Extract the [x, y] coordinate from the center of the cell holding the provided text.  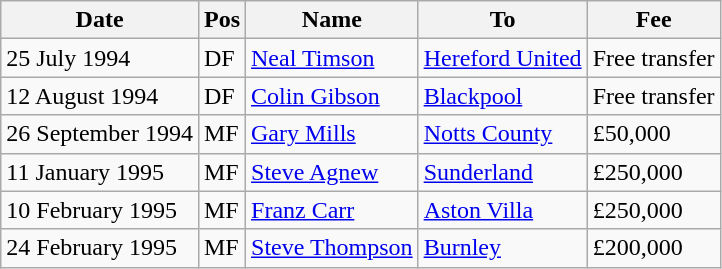
Blackpool [502, 96]
Gary Mills [332, 134]
Neal Timson [332, 58]
10 February 1995 [100, 210]
Aston Villa [502, 210]
Notts County [502, 134]
Burnley [502, 248]
£50,000 [654, 134]
11 January 1995 [100, 172]
£200,000 [654, 248]
12 August 1994 [100, 96]
Steve Thompson [332, 248]
Sunderland [502, 172]
Fee [654, 20]
Date [100, 20]
Hereford United [502, 58]
To [502, 20]
26 September 1994 [100, 134]
Pos [222, 20]
Name [332, 20]
24 February 1995 [100, 248]
Steve Agnew [332, 172]
Franz Carr [332, 210]
25 July 1994 [100, 58]
Colin Gibson [332, 96]
